Return the [x, y] coordinate for the center point of the cell that contains the specified text.  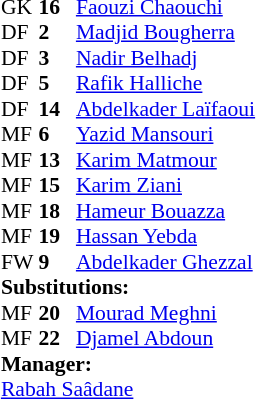
2 [57, 33]
Hassan Yebda [166, 237]
6 [57, 135]
Abdelkader Laïfaoui [166, 109]
Nadir Belhadj [166, 58]
9 [57, 262]
Karim Ziani [166, 185]
Rafik Halliche [166, 83]
5 [57, 83]
Hameur Bouazza [166, 211]
13 [57, 160]
19 [57, 237]
15 [57, 185]
Madjid Bougherra [166, 33]
3 [57, 58]
22 [57, 339]
Mourad Meghni [166, 313]
Manager: [128, 364]
18 [57, 211]
Abdelkader Ghezzal [166, 262]
Djamel Abdoun [166, 339]
Karim Matmour [166, 160]
FW [20, 262]
14 [57, 109]
Substitutions: [128, 287]
Yazid Mansouri [166, 135]
20 [57, 313]
